Provide the [x, y] coordinate of the cell's center where the given text is located.  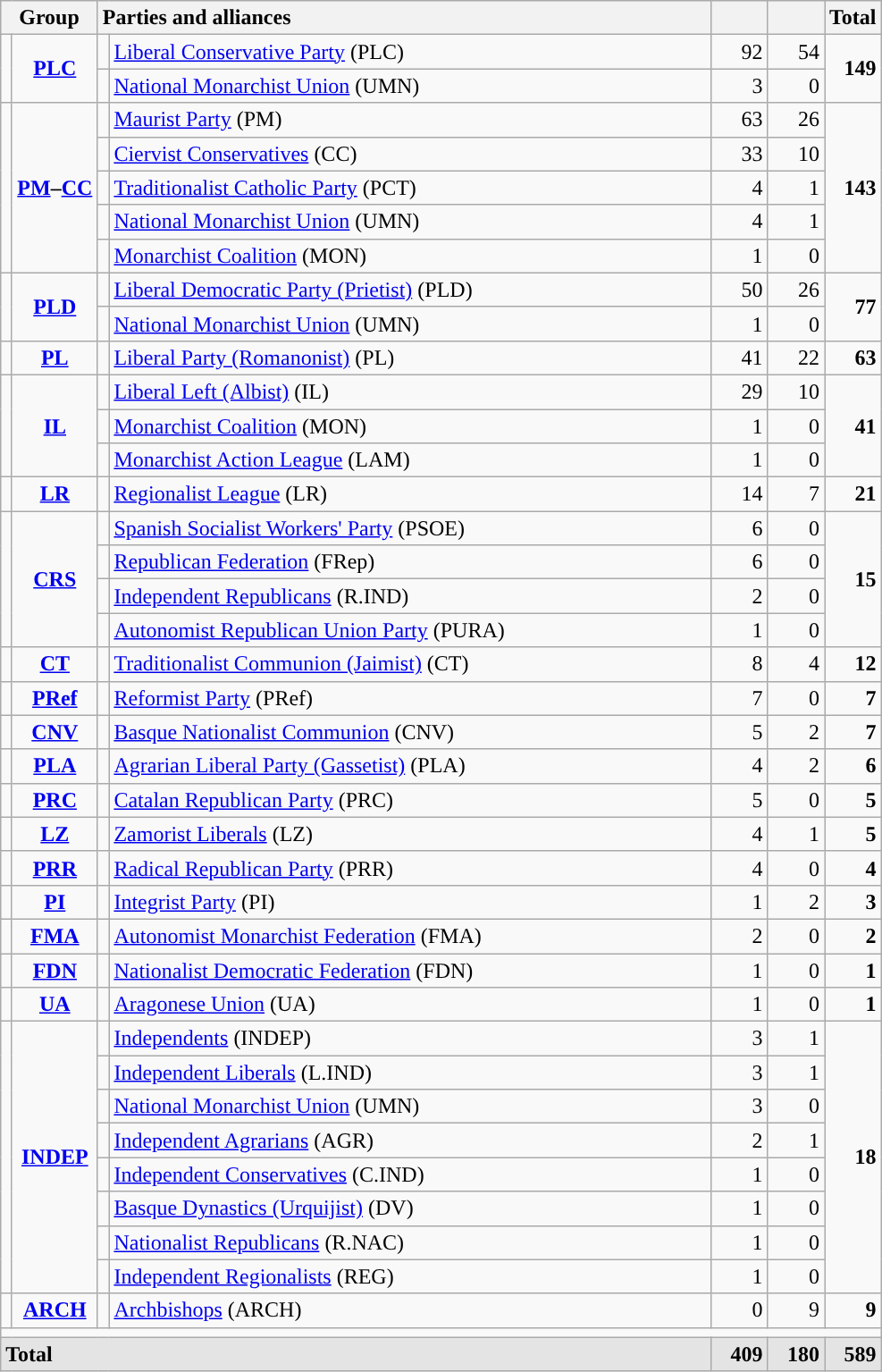
22 [796, 358]
LR [55, 494]
PRR [55, 868]
FMA [55, 936]
CNV [55, 732]
Basque Dynastics (Urquijist) (DV) [410, 1208]
Regionalist League (LR) [410, 494]
33 [739, 154]
Independents (INDEP) [410, 1039]
589 [853, 1354]
INDEP [55, 1157]
Independent Conservatives (C.IND) [410, 1174]
PRef [55, 698]
Liberal Conservative Party (PLC) [410, 52]
ARCH [55, 1310]
PLA [55, 766]
Independent Liberals (L.IND) [410, 1073]
CRS [55, 579]
54 [796, 52]
Liberal Left (Albist) (IL) [410, 391]
Spanish Socialist Workers' Party (PSOE) [410, 528]
Republican Federation (FRep) [410, 562]
UA [55, 1005]
Nationalist Democratic Federation (FDN) [410, 970]
92 [739, 52]
Radical Republican Party (PRR) [410, 868]
PLC [55, 69]
Liberal Democratic Party (Prietist) (PLD) [410, 290]
Archbishops (ARCH) [410, 1310]
Catalan Republican Party (PRC) [410, 800]
21 [853, 494]
Ciervist Conservatives (CC) [410, 154]
Integrist Party (PI) [410, 902]
77 [853, 307]
18 [853, 1157]
50 [739, 290]
Independent Agrarians (AGR) [410, 1141]
Nationalist Republicans (R.NAC) [410, 1242]
8 [739, 664]
PM–CC [55, 188]
Monarchist Action League (LAM) [410, 460]
409 [739, 1354]
Autonomist Monarchist Federation (FMA) [410, 936]
PL [55, 358]
PLD [55, 307]
PRC [55, 800]
Liberal Party (Romanonist) (PL) [410, 358]
Aragonese Union (UA) [410, 1005]
PI [55, 902]
Independent Regionalists (REG) [410, 1276]
12 [853, 664]
Maurist Party (PM) [410, 120]
Basque Nationalist Communion (CNV) [410, 732]
149 [853, 69]
Autonomist Republican Union Party (PURA) [410, 630]
CT [55, 664]
14 [739, 494]
180 [796, 1354]
Reformist Party (PRef) [410, 698]
FDN [55, 970]
Agrarian Liberal Party (Gassetist) (PLA) [410, 766]
Group [50, 18]
Parties and alliances [404, 18]
IL [55, 425]
Independent Republicans (R.IND) [410, 596]
29 [739, 391]
LZ [55, 834]
Traditionalist Catholic Party (PCT) [410, 188]
143 [853, 188]
15 [853, 579]
Zamorist Liberals (LZ) [410, 834]
Traditionalist Communion (Jaimist) (CT) [410, 664]
